From the cell containing the given text, extract its center point as (X, Y) coordinate. 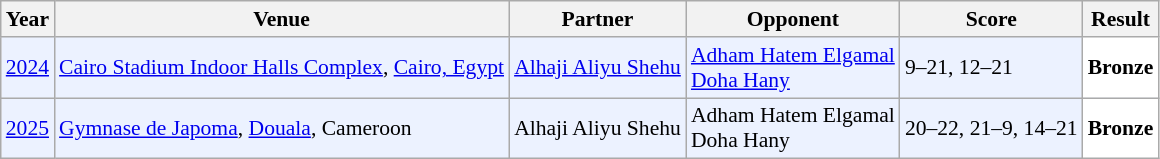
Venue (282, 19)
2024 (28, 68)
Result (1121, 19)
Cairo Stadium Indoor Halls Complex, Cairo, Egypt (282, 68)
Gymnase de Japoma, Douala, Cameroon (282, 128)
Year (28, 19)
9–21, 12–21 (992, 68)
Opponent (793, 19)
20–22, 21–9, 14–21 (992, 128)
Score (992, 19)
2025 (28, 128)
Partner (598, 19)
